Return [X, Y] of the center of cell containing provided text 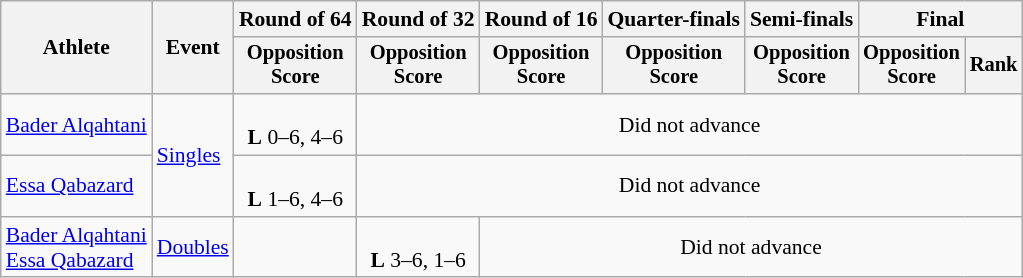
Round of 32 [418, 19]
Singles [193, 155]
Quarter-finals [673, 19]
Round of 16 [542, 19]
Semi-finals [802, 19]
Round of 64 [296, 19]
Event [193, 48]
Essa Qabazard [76, 186]
Bader Alqahtani [76, 124]
L 0–6, 4–6 [296, 124]
L 1–6, 4–6 [296, 186]
L 3–6, 1–6 [418, 248]
Final [940, 19]
Athlete [76, 48]
Doubles [193, 248]
Rank [994, 66]
Bader AlqahtaniEssa Qabazard [76, 248]
